Capture the cell that displays the provided text and extract its [x, y] central coordinate. 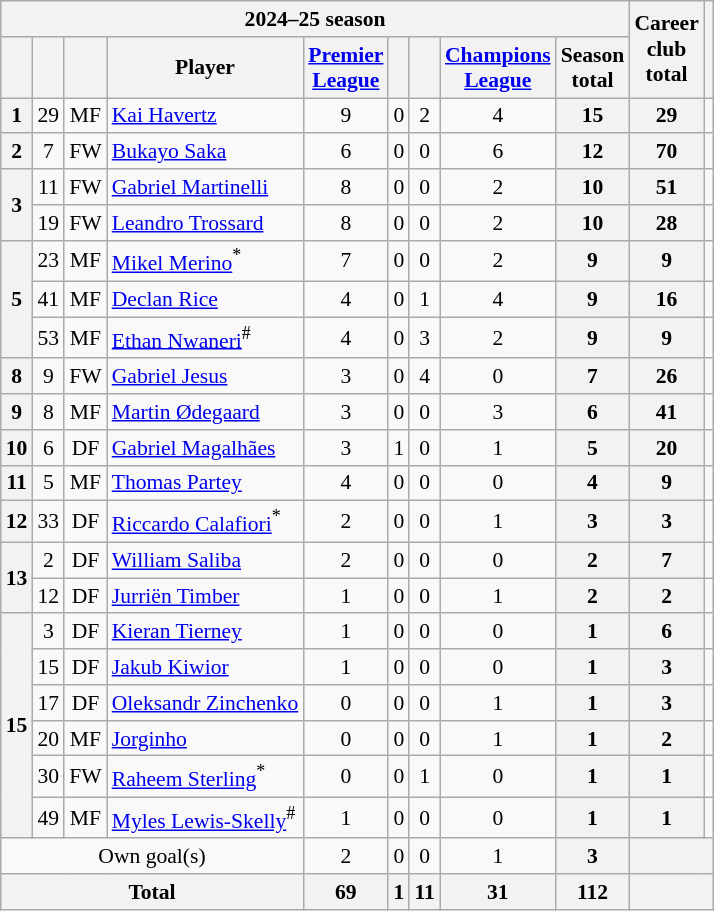
Oleksandr Zinchenko [206, 703]
Kai Havertz [206, 116]
26 [666, 377]
13 [17, 578]
Own goal(s) [152, 857]
Ethan Nwaneri# [206, 338]
Gabriel Martinelli [206, 187]
19 [48, 223]
69 [346, 892]
Seasontotal [593, 68]
16 [666, 300]
ChampionsLeague [498, 68]
Player [206, 68]
33 [48, 522]
51 [666, 187]
70 [666, 152]
Kieran Tierney [206, 632]
Martin Ødegaard [206, 412]
2024–25 season [316, 19]
Mikel Merino* [206, 260]
William Saliba [206, 560]
Declan Rice [206, 300]
Thomas Partey [206, 484]
Jorginho [206, 739]
Careerclubtotal [666, 50]
Gabriel Jesus [206, 377]
30 [48, 776]
Leandro Trossard [206, 223]
Gabriel Magalhães [206, 448]
Raheem Sterling* [206, 776]
Jakub Kiwior [206, 667]
31 [498, 892]
23 [48, 260]
49 [48, 818]
17 [48, 703]
Bukayo Saka [206, 152]
Total [152, 892]
Myles Lewis-Skelly# [206, 818]
PremierLeague [346, 68]
Jurriën Timber [206, 596]
28 [666, 223]
112 [593, 892]
Riccardo Calafiori* [206, 522]
53 [48, 338]
